From the cell containing the given text, extract its center point as (x, y) coordinate. 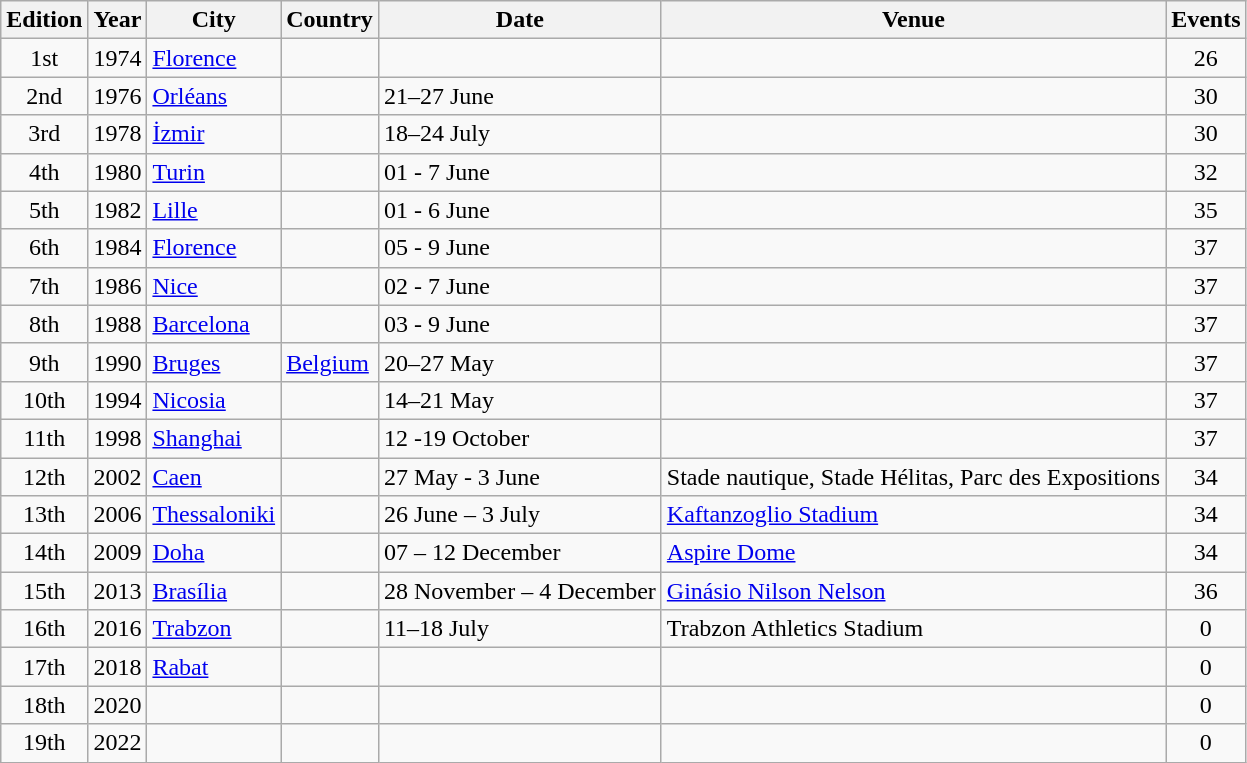
2nd (44, 96)
Country (330, 20)
32 (1206, 172)
Events (1206, 20)
1988 (118, 324)
5th (44, 210)
05 - 9 June (520, 248)
14th (44, 553)
Edition (44, 20)
9th (44, 362)
Lille (214, 210)
Thessaloniki (214, 515)
Belgium (330, 362)
2020 (118, 705)
15th (44, 591)
12 -19 October (520, 438)
11–18 July (520, 629)
Rabat (214, 667)
Stade nautique, Stade Hélitas, Parc des Expositions (913, 477)
18–24 July (520, 134)
Caen (214, 477)
01 - 7 June (520, 172)
36 (1206, 591)
Trabzon (214, 629)
01 - 6 June (520, 210)
1994 (118, 400)
1998 (118, 438)
2002 (118, 477)
Date (520, 20)
1990 (118, 362)
11th (44, 438)
17th (44, 667)
Nicosia (214, 400)
Trabzon Athletics Stadium (913, 629)
20–27 May (520, 362)
28 November – 4 December (520, 591)
2009 (118, 553)
18th (44, 705)
1984 (118, 248)
Year (118, 20)
1982 (118, 210)
19th (44, 743)
Bruges (214, 362)
2006 (118, 515)
02 - 7 June (520, 286)
Brasília (214, 591)
6th (44, 248)
Nice (214, 286)
2018 (118, 667)
3rd (44, 134)
7th (44, 286)
Orléans (214, 96)
1st (44, 58)
14–21 May (520, 400)
1978 (118, 134)
City (214, 20)
Turin (214, 172)
2013 (118, 591)
4th (44, 172)
Aspire Dome (913, 553)
16th (44, 629)
27 May - 3 June (520, 477)
Shanghai (214, 438)
1974 (118, 58)
Barcelona (214, 324)
Kaftanzoglio Stadium (913, 515)
07 – 12 December (520, 553)
1986 (118, 286)
2016 (118, 629)
03 - 9 June (520, 324)
8th (44, 324)
26 (1206, 58)
1976 (118, 96)
2022 (118, 743)
13th (44, 515)
Venue (913, 20)
26 June – 3 July (520, 515)
Ginásio Nilson Nelson (913, 591)
1980 (118, 172)
10th (44, 400)
21–27 June (520, 96)
İzmir (214, 134)
Doha (214, 553)
12th (44, 477)
35 (1206, 210)
